Search for the cell housing the specified text and yield its [X, Y] center coordinate. 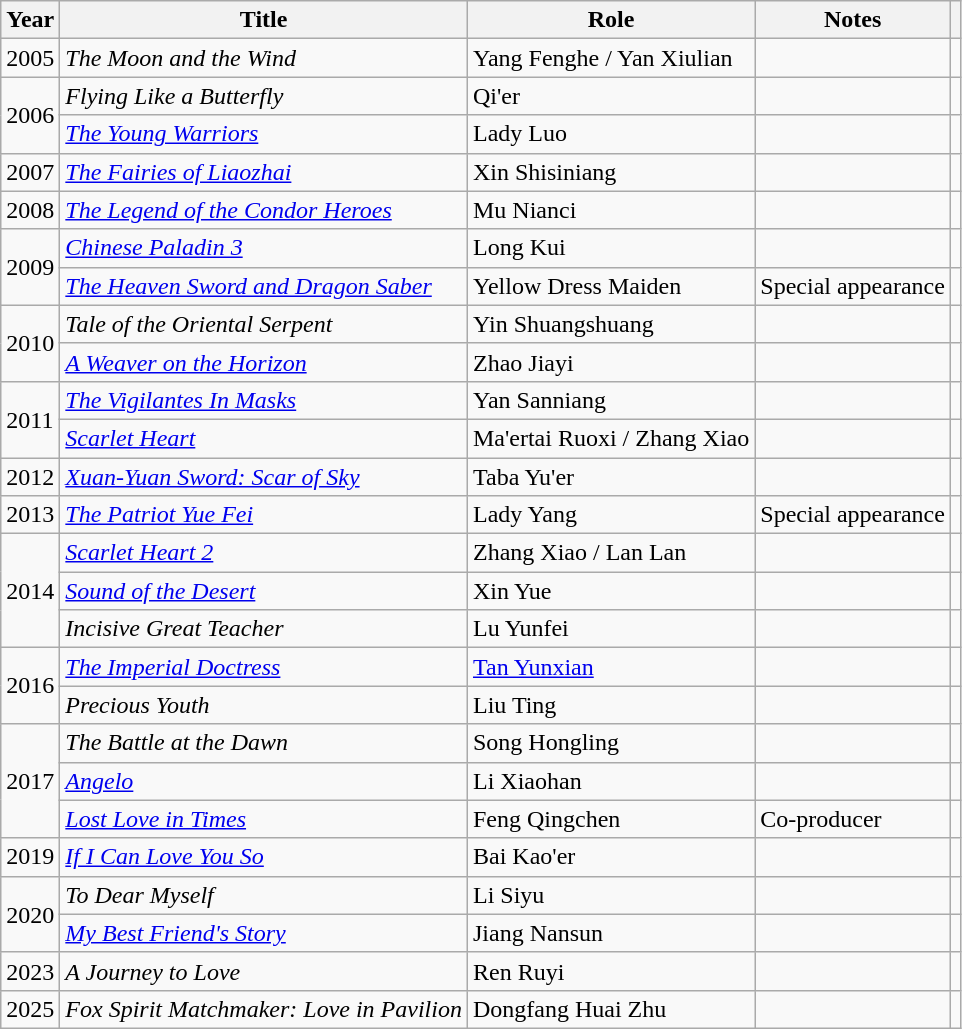
The Patriot Yue Fei [264, 515]
Xuan-Yuan Sword: Scar of Sky [264, 477]
Incisive Great Teacher [264, 629]
Bai Kao'er [610, 857]
Tale of the Oriental Serpent [264, 324]
Chinese Paladin 3 [264, 248]
The Legend of the Condor Heroes [264, 210]
Co-producer [853, 819]
Lost Love in Times [264, 819]
The Imperial Doctress [264, 667]
Role [610, 20]
2023 [30, 971]
A Weaver on the Horizon [264, 362]
Lu Yunfei [610, 629]
Angelo [264, 781]
Lady Yang [610, 515]
Taba Yu'er [610, 477]
2014 [30, 591]
2005 [30, 58]
Zhao Jiayi [610, 362]
Li Xiaohan [610, 781]
Yang Fenghe / Yan Xiulian [610, 58]
Scarlet Heart [264, 438]
2008 [30, 210]
2007 [30, 172]
2019 [30, 857]
2012 [30, 477]
Long Kui [610, 248]
Qi'er [610, 96]
Xin Yue [610, 591]
Song Hongling [610, 743]
Feng Qingchen [610, 819]
Precious Youth [264, 705]
A Journey to Love [264, 971]
Title [264, 20]
The Young Warriors [264, 134]
Zhang Xiao / Lan Lan [610, 553]
2010 [30, 343]
If I Can Love You So [264, 857]
2011 [30, 419]
Tan Yunxian [610, 667]
2013 [30, 515]
2017 [30, 781]
The Vigilantes In Masks [264, 400]
Dongfang Huai Zhu [610, 1009]
To Dear Myself [264, 895]
Year [30, 20]
Yin Shuangshuang [610, 324]
2016 [30, 686]
Yellow Dress Maiden [610, 286]
Yan Sanniang [610, 400]
2009 [30, 267]
Sound of the Desert [264, 591]
The Heaven Sword and Dragon Saber [264, 286]
The Battle at the Dawn [264, 743]
Scarlet Heart 2 [264, 553]
Notes [853, 20]
Liu Ting [610, 705]
Mu Nianci [610, 210]
The Moon and the Wind [264, 58]
2025 [30, 1009]
Fox Spirit Matchmaker: Love in Pavilion [264, 1009]
The Fairies of Liaozhai [264, 172]
Li Siyu [610, 895]
My Best Friend's Story [264, 933]
Jiang Nansun [610, 933]
Xin Shisiniang [610, 172]
Ma'ertai Ruoxi / Zhang Xiao [610, 438]
Flying Like a Butterfly [264, 96]
Ren Ruyi [610, 971]
2006 [30, 115]
2020 [30, 914]
Lady Luo [610, 134]
